For the text-containing cell, return its midpoint in [X, Y] coordinate format. 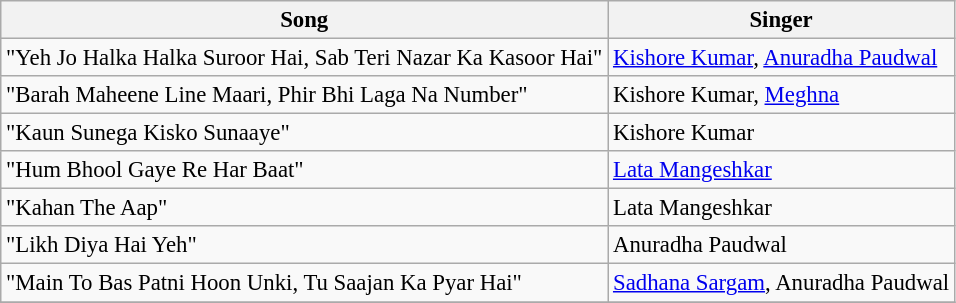
Kishore Kumar, Anuradha Paudwal [782, 58]
Anuradha Paudwal [782, 245]
"Kaun Sunega Kisko Sunaaye" [304, 133]
Sadhana Sargam, Anuradha Paudwal [782, 283]
"Hum Bhool Gaye Re Har Baat" [304, 170]
Kishore Kumar [782, 133]
"Likh Diya Hai Yeh" [304, 245]
"Main To Bas Patni Hoon Unki, Tu Saajan Ka Pyar Hai" [304, 283]
"Barah Maheene Line Maari, Phir Bhi Laga Na Number" [304, 95]
Song [304, 20]
Singer [782, 20]
"Kahan The Aap" [304, 208]
Kishore Kumar, Meghna [782, 95]
"Yeh Jo Halka Halka Suroor Hai, Sab Teri Nazar Ka Kasoor Hai" [304, 58]
